For the text-containing cell, return its midpoint in [X, Y] coordinate format. 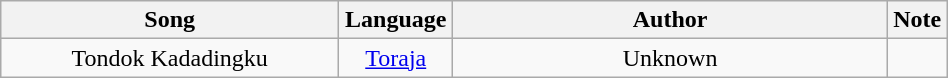
Unknown [670, 58]
Toraja [396, 58]
Author [670, 20]
Song [170, 20]
Note [917, 20]
Language [396, 20]
Tondok Kadadingku [170, 58]
